Capture the cell that displays the provided text and extract its [X, Y] central coordinate. 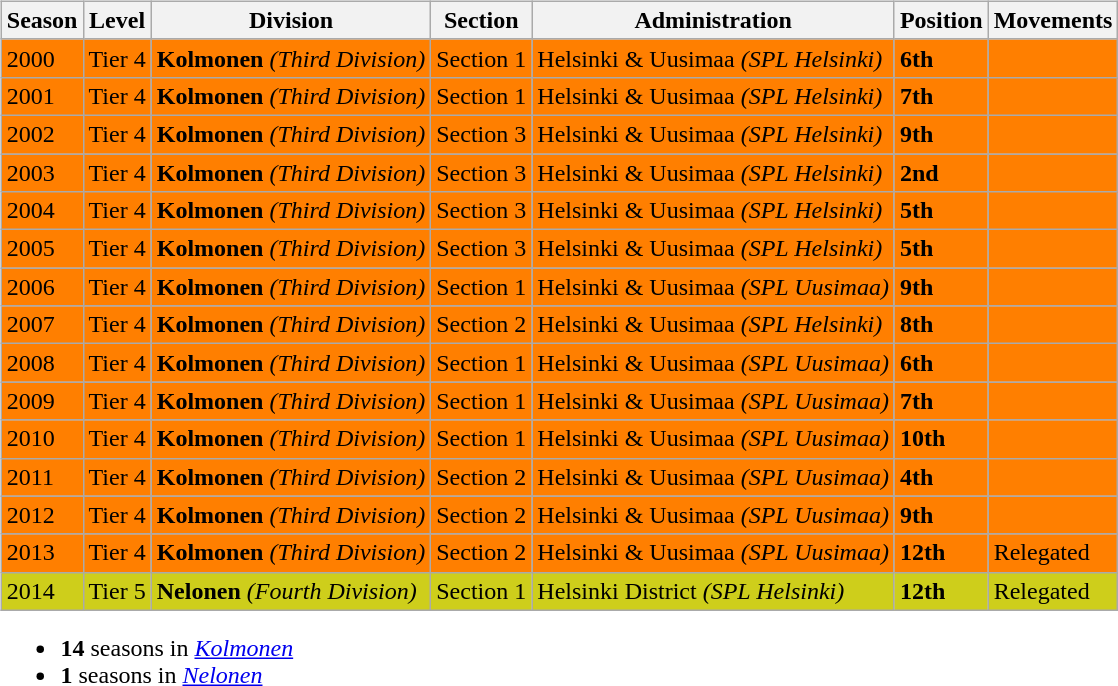
8th [941, 325]
Section [482, 20]
Season [42, 20]
Nelonen (Fourth Division) [291, 591]
2003 [42, 173]
Administration [714, 20]
2002 [42, 134]
2013 [42, 553]
Division [291, 20]
Tier 5 [117, 591]
2006 [42, 287]
2005 [42, 249]
2014 [42, 591]
Position [941, 20]
2010 [42, 439]
2nd [941, 173]
2012 [42, 515]
4th [941, 477]
2000 [42, 58]
2004 [42, 211]
2011 [42, 477]
Level [117, 20]
2007 [42, 325]
2001 [42, 96]
Helsinki District (SPL Helsinki) [714, 591]
Movements [1053, 20]
2008 [42, 363]
10th [941, 439]
2009 [42, 401]
